Detect which cell encompasses the target text, then output its (X, Y) center coordinate. 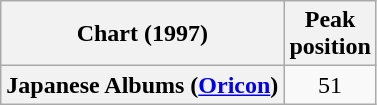
Chart (1997) (142, 34)
Japanese Albums (Oricon) (142, 85)
51 (330, 85)
Peak position (330, 34)
